Locate the cell with the specified text and output its (X, Y) center coordinate. 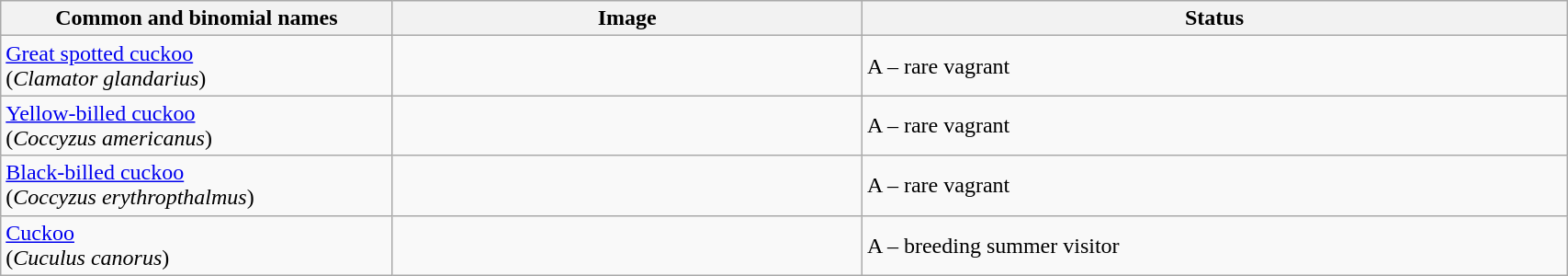
Great spotted cuckoo(Clamator glandarius) (197, 66)
Cuckoo(Cuculus canorus) (197, 245)
Image (626, 18)
Common and binomial names (197, 18)
A – breeding summer visitor (1214, 245)
Status (1214, 18)
Black-billed cuckoo(Coccyzus erythropthalmus) (197, 186)
Yellow-billed cuckoo(Coccyzus americanus) (197, 125)
